Scan for the cell matching the given text and deliver its (X, Y) coordinate at center. 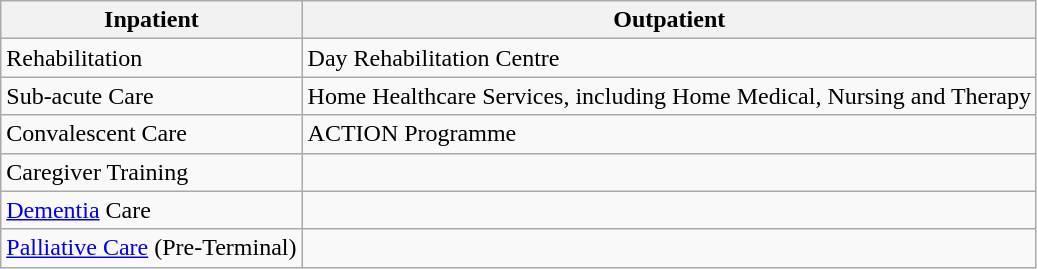
Dementia Care (152, 210)
Day Rehabilitation Centre (669, 58)
Convalescent Care (152, 134)
Outpatient (669, 20)
Palliative Care (Pre-Terminal) (152, 248)
Home Healthcare Services, including Home Medical, Nursing and Therapy (669, 96)
ACTION Programme (669, 134)
Sub-acute Care (152, 96)
Caregiver Training (152, 172)
Rehabilitation (152, 58)
Inpatient (152, 20)
